Locate the cell with the specified text and output its (X, Y) center coordinate. 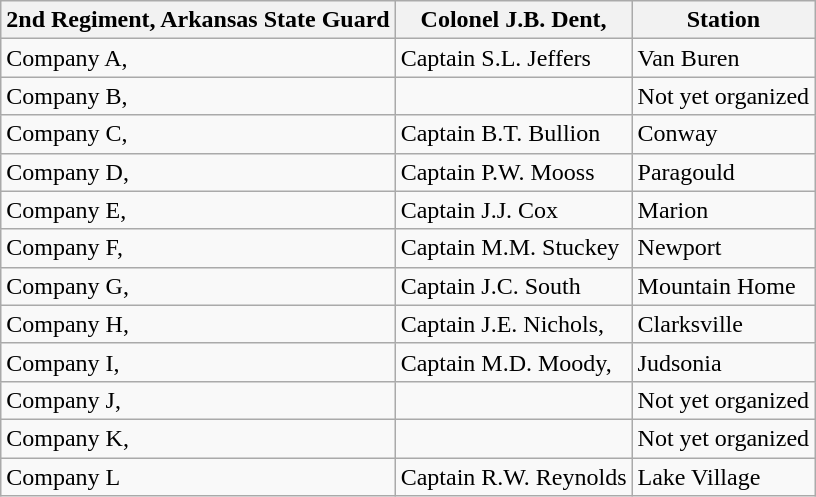
Newport (724, 248)
Company H, (198, 324)
Company E, (198, 210)
Company C, (198, 134)
Lake Village (724, 477)
Captain M.M. Stuckey (514, 248)
Company J, (198, 400)
Company A, (198, 58)
Company F, (198, 248)
Company G, (198, 286)
Marion (724, 210)
Van Buren (724, 58)
Captain R.W. Reynolds (514, 477)
Company L (198, 477)
Captain J.C. South (514, 286)
Judsonia (724, 362)
Mountain Home (724, 286)
Captain J.J. Cox (514, 210)
Captain J.E. Nichols, (514, 324)
Company K, (198, 438)
Company D, (198, 172)
Clarksville (724, 324)
Company I, (198, 362)
Company B, (198, 96)
Colonel J.B. Dent, (514, 20)
Captain P.W. Mooss (514, 172)
Conway (724, 134)
2nd Regiment, Arkansas State Guard (198, 20)
Captain B.T. Bullion (514, 134)
Paragould (724, 172)
Station (724, 20)
Captain M.D. Moody, (514, 362)
Captain S.L. Jeffers (514, 58)
